Find where the given text appears and provide that cell's center as (x, y) coordinate. 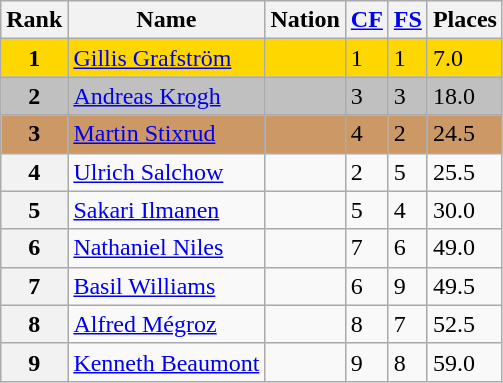
Basil Williams (166, 286)
18.0 (464, 96)
Andreas Krogh (166, 96)
7.0 (464, 58)
Nathaniel Niles (166, 248)
Martin Stixrud (166, 134)
CF (366, 20)
Name (166, 20)
Alfred Mégroz (166, 324)
24.5 (464, 134)
30.0 (464, 210)
Gillis Grafström (166, 58)
49.5 (464, 286)
Places (464, 20)
Rank (34, 20)
59.0 (464, 362)
Nation (305, 20)
25.5 (464, 172)
52.5 (464, 324)
FS (408, 20)
Ulrich Salchow (166, 172)
Kenneth Beaumont (166, 362)
49.0 (464, 248)
Sakari Ilmanen (166, 210)
